Return the (X, Y) coordinate for the center point of the cell that contains the specified text.  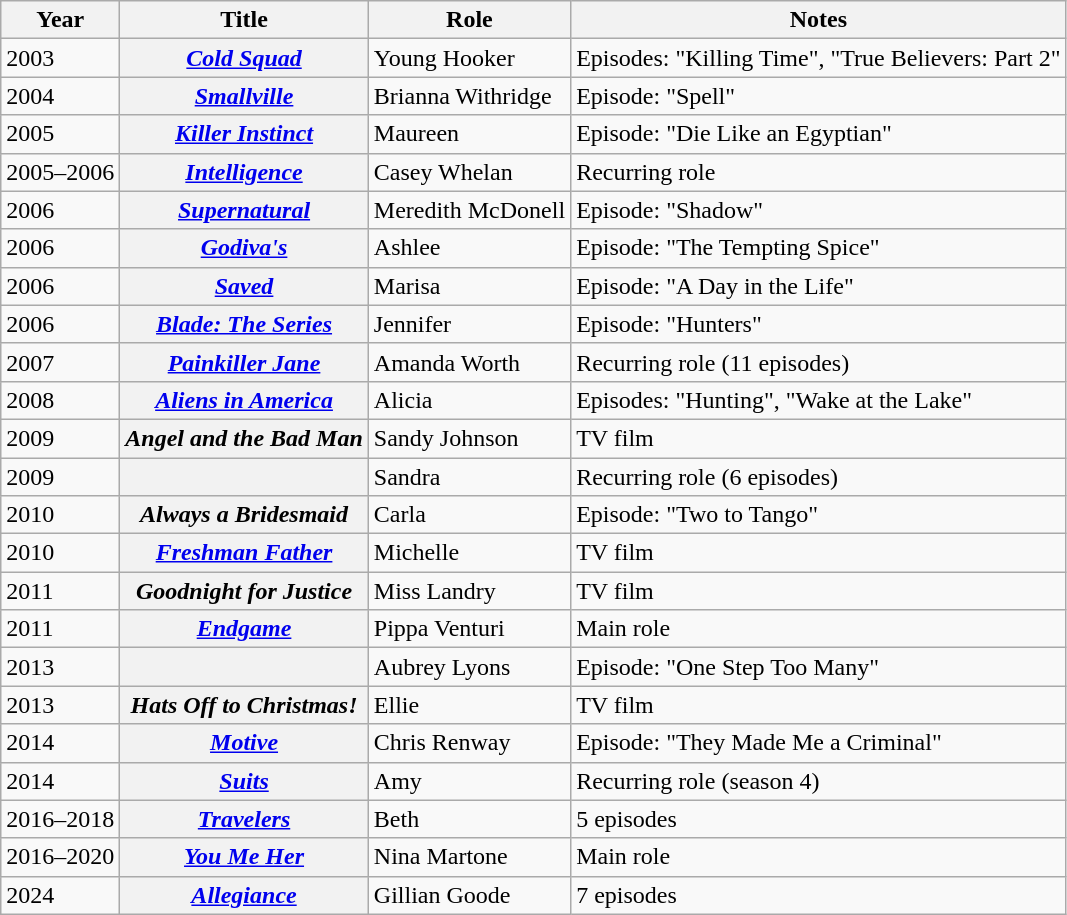
Episode: "Hunters" (818, 324)
Episode: "A Day in the Life" (818, 286)
2005–2006 (60, 172)
Allegiance (244, 895)
Godiva's (244, 248)
Cold Squad (244, 58)
Freshman Father (244, 553)
Episode: "Spell" (818, 96)
Episode: "They Made Me a Criminal" (818, 743)
Hats Off to Christmas! (244, 705)
2003 (60, 58)
7 episodes (818, 895)
Alicia (469, 400)
2008 (60, 400)
Young Hooker (469, 58)
Motive (244, 743)
Chris Renway (469, 743)
Amanda Worth (469, 362)
Recurring role (11 episodes) (818, 362)
2016–2020 (60, 857)
Casey Whelan (469, 172)
Brianna Withridge (469, 96)
Blade: The Series (244, 324)
Maureen (469, 134)
Episode: "One Step Too Many" (818, 667)
Ashlee (469, 248)
Aliens in America (244, 400)
Recurring role (season 4) (818, 781)
Episode: "Die Like an Egyptian" (818, 134)
Jennifer (469, 324)
Recurring role (6 episodes) (818, 477)
2004 (60, 96)
Killer Instinct (244, 134)
Recurring role (818, 172)
Year (60, 20)
You Me Her (244, 857)
Always a Bridesmaid (244, 515)
Supernatural (244, 210)
Ellie (469, 705)
Nina Martone (469, 857)
Beth (469, 819)
2016–2018 (60, 819)
Smallville (244, 96)
Title (244, 20)
Pippa Venturi (469, 629)
Travelers (244, 819)
Amy (469, 781)
Gillian Goode (469, 895)
Sandra (469, 477)
5 episodes (818, 819)
Carla (469, 515)
Painkiller Jane (244, 362)
Role (469, 20)
Michelle (469, 553)
2024 (60, 895)
Sandy Johnson (469, 438)
Miss Landry (469, 591)
Episodes: "Killing Time", "True Believers: Part 2" (818, 58)
Angel and the Bad Man (244, 438)
2007 (60, 362)
Episode: "Two to Tango" (818, 515)
Goodnight for Justice (244, 591)
Suits (244, 781)
Notes (818, 20)
Endgame (244, 629)
Aubrey Lyons (469, 667)
Episode: "Shadow" (818, 210)
Intelligence (244, 172)
Episode: "The Tempting Spice" (818, 248)
Saved (244, 286)
2005 (60, 134)
Meredith McDonell (469, 210)
Episodes: "Hunting", "Wake at the Lake" (818, 400)
Marisa (469, 286)
